Find where the given text appears and provide that cell's center as (X, Y) coordinate. 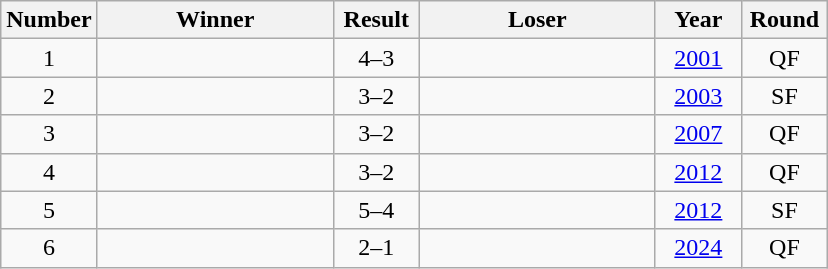
3 (49, 134)
2 (49, 96)
2024 (698, 248)
5 (49, 210)
2003 (698, 96)
Year (698, 20)
6 (49, 248)
2001 (698, 58)
5–4 (376, 210)
Result (376, 20)
Winner (215, 20)
4 (49, 172)
4–3 (376, 58)
Round (784, 20)
2–1 (376, 248)
Loser (537, 20)
Number (49, 20)
1 (49, 58)
2007 (698, 134)
